Provide the [X, Y] coordinate of the cell's center where the given text is located.  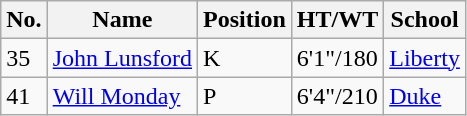
Name [122, 20]
P [245, 96]
35 [24, 58]
No. [24, 20]
Duke [425, 96]
41 [24, 96]
K [245, 58]
John Lunsford [122, 58]
6'1"/180 [337, 58]
6'4"/210 [337, 96]
School [425, 20]
Position [245, 20]
HT/WT [337, 20]
Will Monday [122, 96]
Liberty [425, 58]
